Detect which cell encompasses the target text, then output its [X, Y] center coordinate. 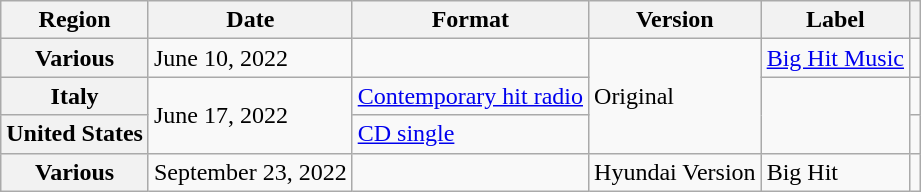
September 23, 2022 [250, 172]
United States [75, 134]
CD single [470, 134]
Label [835, 20]
Region [75, 20]
Italy [75, 96]
Big Hit Music [835, 58]
June 17, 2022 [250, 115]
Big Hit [835, 172]
June 10, 2022 [250, 58]
Original [676, 96]
Version [676, 20]
Format [470, 20]
Hyundai Version [676, 172]
Contemporary hit radio [470, 96]
Date [250, 20]
